Return the (x, y) coordinate for the center point of the cell that contains the specified text.  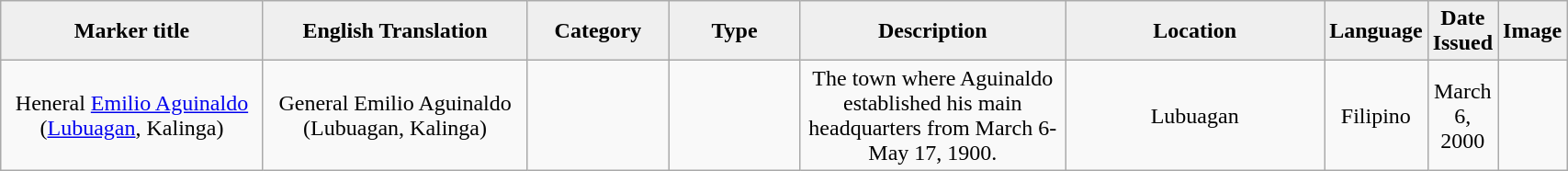
Language (1376, 31)
Image (1532, 31)
Filipino (1376, 116)
Date Issued (1462, 31)
Location (1195, 31)
Category (598, 31)
Heneral Emilio Aguinaldo(Lubuagan, Kalinga) (132, 116)
Lubuagan (1195, 116)
General Emilio Aguinaldo(Lubuagan, Kalinga) (395, 116)
The town where Aguinaldo established his main headquarters from March 6-May 17, 1900. (933, 116)
Marker title (132, 31)
Description (933, 31)
English Translation (395, 31)
Type (735, 31)
March 6, 2000 (1462, 116)
